Capture the cell that displays the provided text and extract its (x, y) central coordinate. 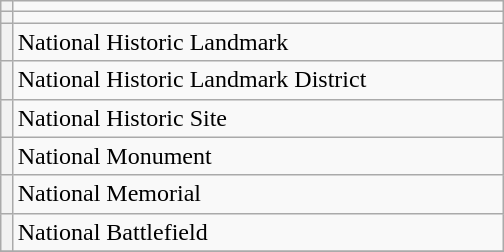
National Historic Site (258, 118)
National Battlefield (258, 232)
National Memorial (258, 194)
National Historic Landmark District (258, 80)
National Monument (258, 156)
National Historic Landmark (258, 42)
